Search for the cell housing the specified text and yield its (x, y) center coordinate. 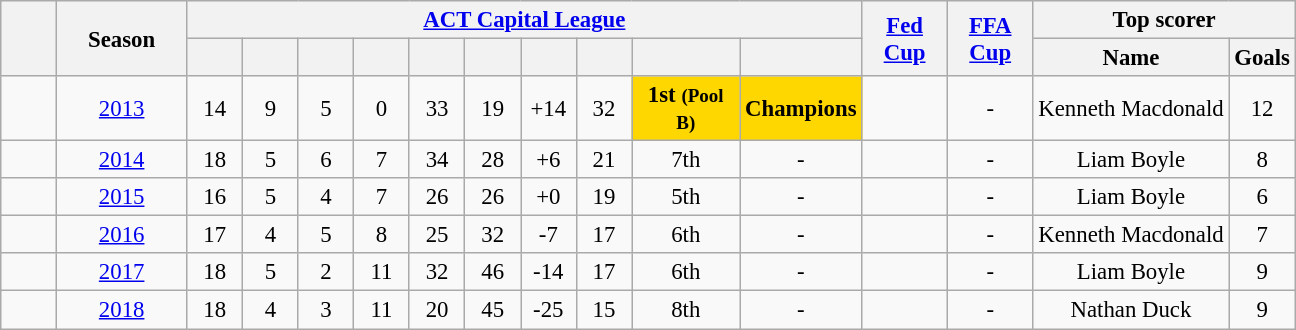
1st (Pool B) (686, 108)
Champions (801, 108)
15 (604, 310)
ACT Capital League (524, 20)
2018 (122, 310)
Nathan Duck (1131, 310)
2015 (122, 197)
-25 (548, 310)
Name (1131, 58)
5th (686, 197)
8th (686, 310)
12 (1262, 108)
+0 (548, 197)
2 (326, 273)
2017 (122, 273)
28 (493, 160)
Top scorer (1164, 20)
14 (215, 108)
2016 (122, 235)
33 (437, 108)
-7 (548, 235)
+14 (548, 108)
3 (326, 310)
45 (493, 310)
16 (215, 197)
25 (437, 235)
Goals (1262, 58)
FedCup (905, 38)
-14 (548, 273)
34 (437, 160)
0 (382, 108)
FFACup (990, 38)
21 (604, 160)
Season (122, 38)
2014 (122, 160)
2013 (122, 108)
+6 (548, 160)
46 (493, 273)
20 (437, 310)
7th (686, 160)
